For the text-containing cell, return its midpoint in (x, y) coordinate format. 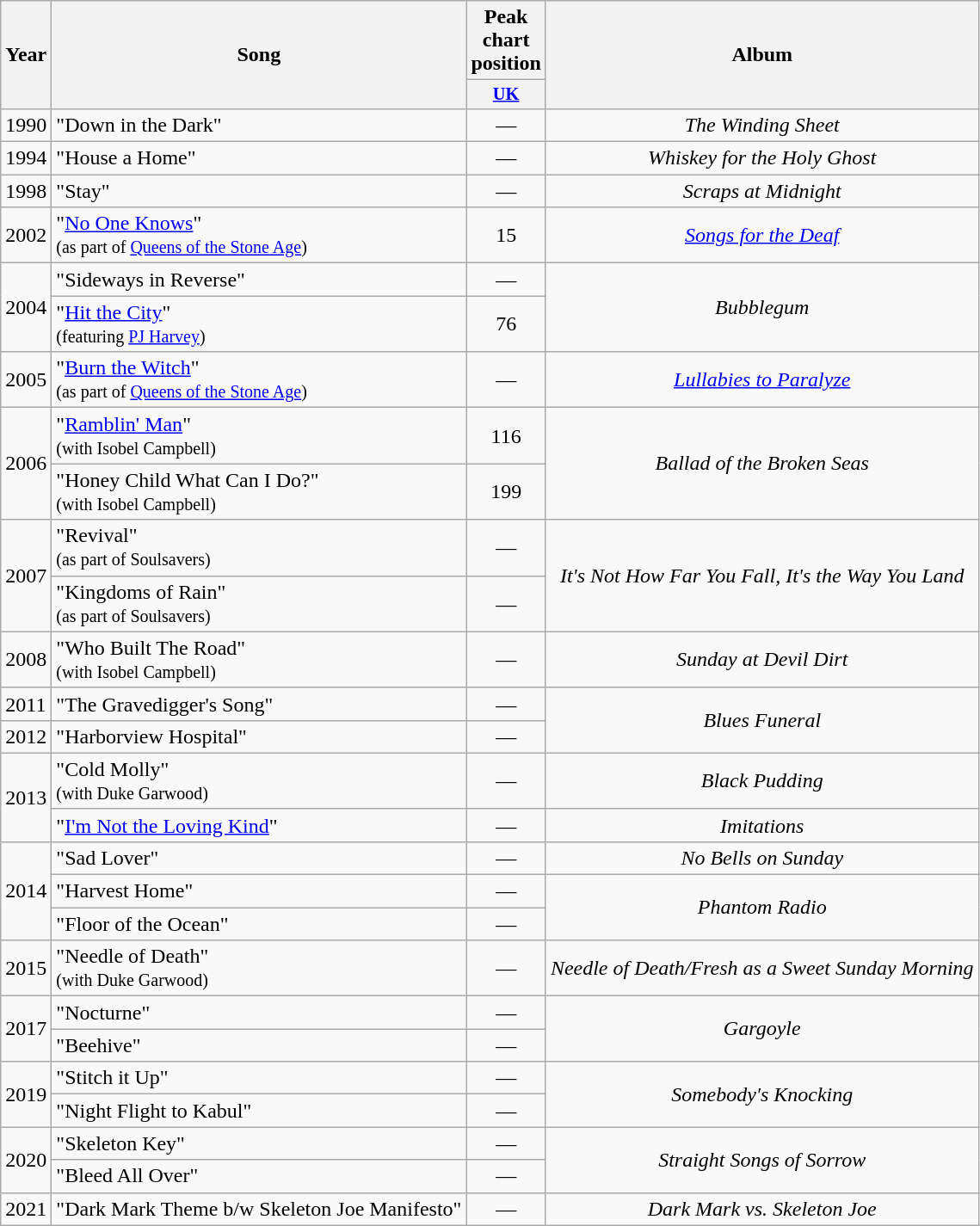
2013 (26, 797)
Phantom Radio (762, 908)
Needle of Death/Fresh as a Sweet Sunday Morning (762, 969)
2011 (26, 704)
2014 (26, 890)
"Burn the Witch"(as part of Queens of the Stone Age) (259, 380)
76 (506, 323)
Ballad of the Broken Seas (762, 464)
"Nocturne" (259, 1013)
"House a Home" (259, 158)
2004 (26, 308)
"The Gravedigger's Song" (259, 704)
"Sad Lover" (259, 858)
Black Pudding (762, 781)
2020 (26, 1160)
15 (506, 236)
Imitations (762, 825)
Lullabies to Paralyze (762, 380)
Blues Funeral (762, 720)
Songs for the Deaf (762, 236)
2002 (26, 236)
It's Not How Far You Fall, It's the Way You Land (762, 576)
"Stitch it Up" (259, 1078)
"Stay" (259, 191)
"Harvest Home" (259, 891)
2005 (26, 380)
"Revival"(as part of Soulsavers) (259, 547)
2007 (26, 576)
1994 (26, 158)
"Harborview Hospital" (259, 736)
2012 (26, 736)
2015 (26, 969)
Whiskey for the Holy Ghost (762, 158)
2008 (26, 659)
"I'm Not the Loving Kind" (259, 825)
Sunday at Devil Dirt (762, 659)
UK (506, 95)
"Night Flight to Kabul" (259, 1111)
"Sideways in Reverse" (259, 280)
Straight Songs of Sorrow (762, 1160)
"Ramblin' Man"(with Isobel Campbell) (259, 435)
"Cold Molly"(with Duke Garwood) (259, 781)
"Needle of Death"(with Duke Garwood) (259, 969)
Year (26, 55)
"Skeleton Key" (259, 1143)
"No One Knows"(as part of Queens of the Stone Age) (259, 236)
The Winding Sheet (762, 125)
2006 (26, 464)
"Who Built The Road"(with Isobel Campbell) (259, 659)
Somebody's Knocking (762, 1094)
"Honey Child What Can I Do?"(with Isobel Campbell) (259, 492)
"Floor of the Ocean" (259, 924)
"Down in the Dark" (259, 125)
Scraps at Midnight (762, 191)
Peak chart position (506, 40)
No Bells on Sunday (762, 858)
Album (762, 55)
"Hit the City"(featuring PJ Harvey) (259, 323)
2017 (26, 1029)
"Bleed All Over" (259, 1176)
Dark Mark vs. Skeleton Joe (762, 1209)
"Dark Mark Theme b/w Skeleton Joe Manifesto" (259, 1209)
1998 (26, 191)
Song (259, 55)
Bubblegum (762, 308)
"Beehive" (259, 1045)
116 (506, 435)
Gargoyle (762, 1029)
1990 (26, 125)
"Kingdoms of Rain"(as part of Soulsavers) (259, 604)
2021 (26, 1209)
199 (506, 492)
2019 (26, 1094)
